From the cell containing the given text, extract its center point as [X, Y] coordinate. 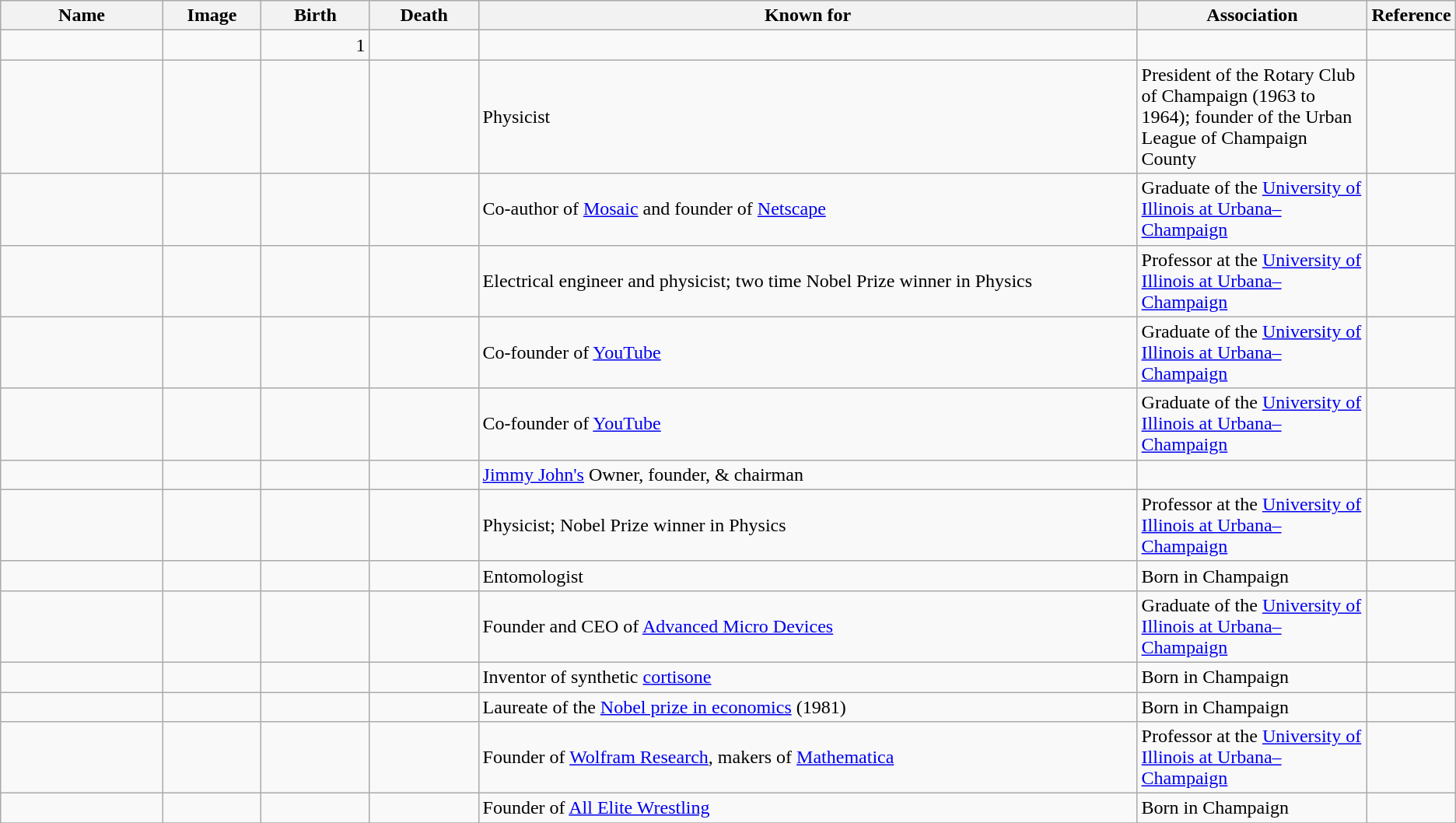
Physicist [807, 117]
Reference [1411, 16]
Entomologist [807, 576]
1 [316, 45]
Physicist; Nobel Prize winner in Physics [807, 525]
Inventor of synthetic cortisone [807, 677]
Birth [316, 16]
Co-author of Mosaic and founder of Netscape [807, 209]
Founder of Wolfram Research, makers of Mathematica [807, 758]
Founder and CEO of Advanced Micro Devices [807, 626]
Jimmy John's Owner, founder, & chairman [807, 475]
Electrical engineer and physicist; two time Nobel Prize winner in Physics [807, 281]
Founder of All Elite Wrestling [807, 808]
Death [424, 16]
Laureate of the Nobel prize in economics (1981) [807, 707]
Name [82, 16]
Known for [807, 16]
Image [212, 16]
Association [1252, 16]
President of the Rotary Club of Champaign (1963 to 1964); founder of the Urban League of Champaign County [1252, 117]
